Output the [x, y] coordinate of the center of the cell containing the given text.  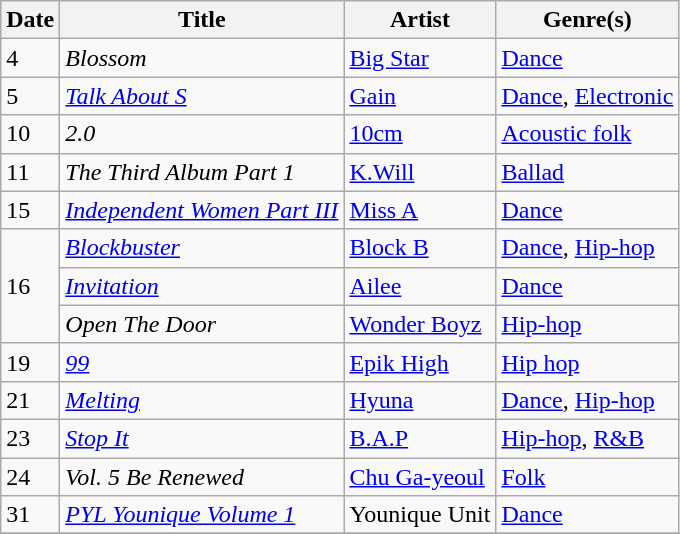
Hip-hop, R&B [588, 438]
Dance, Electronic [588, 96]
2.0 [202, 134]
Blossom [202, 58]
Hip hop [588, 362]
11 [30, 172]
99 [202, 362]
Block B [420, 248]
Stop It [202, 438]
Invitation [202, 286]
PYL Younique Volume 1 [202, 515]
Title [202, 20]
4 [30, 58]
19 [30, 362]
K.Will [420, 172]
Folk [588, 477]
31 [30, 515]
Hip-hop [588, 324]
Wonder Boyz [420, 324]
21 [30, 400]
Younique Unit [420, 515]
Artist [420, 20]
10cm [420, 134]
16 [30, 286]
5 [30, 96]
Chu Ga-yeoul [420, 477]
Hyuna [420, 400]
Ailee [420, 286]
Epik High [420, 362]
The Third Album Part 1 [202, 172]
B.A.P [420, 438]
Independent Women Part III [202, 210]
23 [30, 438]
Gain [420, 96]
Ballad [588, 172]
Talk About S [202, 96]
10 [30, 134]
Miss A [420, 210]
24 [30, 477]
Blockbuster [202, 248]
Acoustic folk [588, 134]
Big Star [420, 58]
Melting [202, 400]
Genre(s) [588, 20]
Open The Door [202, 324]
15 [30, 210]
Vol. 5 Be Renewed [202, 477]
Date [30, 20]
